Return the (x, y) coordinate for the center point of the cell that contains the specified text.  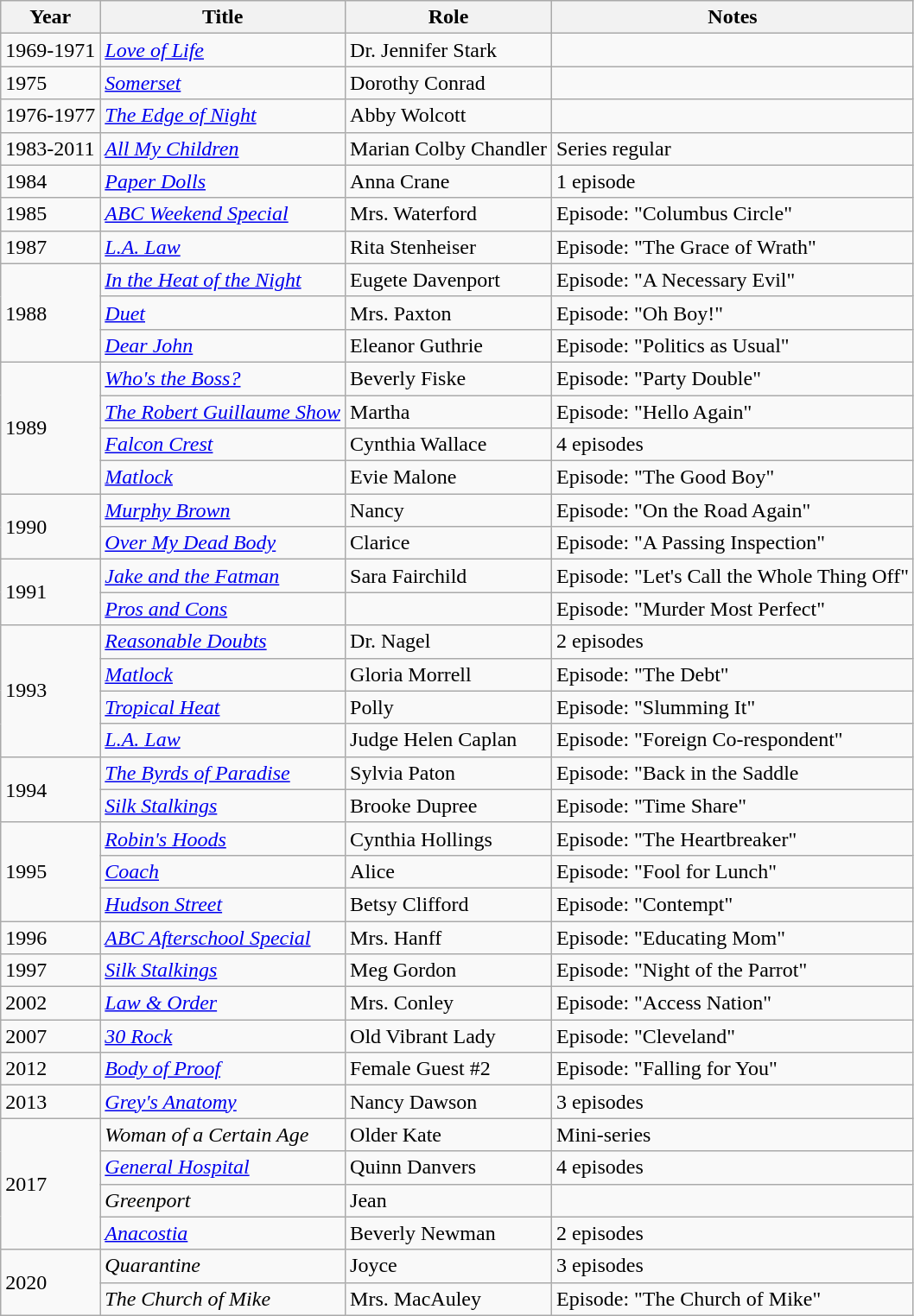
1984 (50, 181)
1990 (50, 527)
Dr. Jennifer Stark (449, 50)
Episode: "Murder Most Perfect" (733, 609)
Notes (733, 17)
1989 (50, 427)
1993 (50, 691)
Episode: "On the Road Again" (733, 510)
Over My Dead Body (223, 543)
Older Kate (449, 1135)
Mrs. Paxton (449, 313)
2017 (50, 1184)
Woman of a Certain Age (223, 1135)
Mrs. Waterford (449, 214)
Who's the Boss? (223, 378)
Episode: "Oh Boy!" (733, 313)
Episode: "The Good Boy" (733, 478)
Robin's Hoods (223, 838)
1995 (50, 871)
Episode: "Fool for Lunch" (733, 871)
Brooke Dupree (449, 806)
1 episode (733, 181)
Alice (449, 871)
Tropical Heat (223, 707)
Pros and Cons (223, 609)
Judge Helen Caplan (449, 740)
Episode: "The Debt" (733, 674)
1991 (50, 592)
1987 (50, 247)
Year (50, 17)
The Church of Mike (223, 1299)
Law & Order (223, 1003)
1988 (50, 313)
Murphy Brown (223, 510)
1975 (50, 83)
Duet (223, 313)
The Byrds of Paradise (223, 773)
All My Children (223, 149)
Marian Colby Chandler (449, 149)
1996 (50, 937)
Quinn Danvers (449, 1167)
Jean (449, 1200)
1997 (50, 971)
Nancy Dawson (449, 1102)
Episode: "A Necessary Evil" (733, 280)
Beverly Fiske (449, 378)
Body of Proof (223, 1069)
Episode: "Time Share" (733, 806)
Greenport (223, 1200)
1969-1971 (50, 50)
Betsy Clifford (449, 904)
General Hospital (223, 1167)
Gloria Morrell (449, 674)
1976-1977 (50, 116)
Episode: "Let's Call the Whole Thing Off" (733, 576)
Female Guest #2 (449, 1069)
Somerset (223, 83)
1994 (50, 789)
Episode: "Party Double" (733, 378)
2007 (50, 1036)
Episode: "Falling for You" (733, 1069)
2013 (50, 1102)
Coach (223, 871)
Martha (449, 412)
Falcon Crest (223, 445)
Eugete Davenport (449, 280)
Dr. Nagel (449, 642)
Episode: "Slumming It" (733, 707)
2020 (50, 1282)
Episode: "Columbus Circle" (733, 214)
Sara Fairchild (449, 576)
Title (223, 17)
Meg Gordon (449, 971)
Episode: "Hello Again" (733, 412)
Dorothy Conrad (449, 83)
Clarice (449, 543)
Jake and the Fatman (223, 576)
ABC Weekend Special (223, 214)
Eleanor Guthrie (449, 345)
Sylvia Paton (449, 773)
Mrs. MacAuley (449, 1299)
Mini-series (733, 1135)
Series regular (733, 149)
Cynthia Wallace (449, 445)
In the Heat of the Night (223, 280)
Old Vibrant Lady (449, 1036)
Polly (449, 707)
2012 (50, 1069)
Anacostia (223, 1233)
Anna Crane (449, 181)
Episode: "Contempt" (733, 904)
Episode: "Back in the Saddle (733, 773)
Paper Dolls (223, 181)
Episode: "The Grace of Wrath" (733, 247)
1983-2011 (50, 149)
The Robert Guillaume Show (223, 412)
Hudson Street (223, 904)
Episode: "Night of the Parrot" (733, 971)
Cynthia Hollings (449, 838)
Episode: "Cleveland" (733, 1036)
Episode: "The Heartbreaker" (733, 838)
Episode: "Access Nation" (733, 1003)
Love of Life (223, 50)
Mrs. Conley (449, 1003)
Nancy (449, 510)
Episode: "A Passing Inspection" (733, 543)
Evie Malone (449, 478)
Dear John (223, 345)
Rita Stenheiser (449, 247)
Episode: "The Church of Mike" (733, 1299)
Episode: "Foreign Co-respondent" (733, 740)
2002 (50, 1003)
Beverly Newman (449, 1233)
Mrs. Hanff (449, 937)
Reasonable Doubts (223, 642)
Episode: "Politics as Usual" (733, 345)
30 Rock (223, 1036)
Joyce (449, 1266)
The Edge of Night (223, 116)
Abby Wolcott (449, 116)
Quarantine (223, 1266)
Episode: "Educating Mom" (733, 937)
1985 (50, 214)
Grey's Anatomy (223, 1102)
ABC Afterschool Special (223, 937)
Role (449, 17)
